Search for the cell housing the specified text and yield its [x, y] center coordinate. 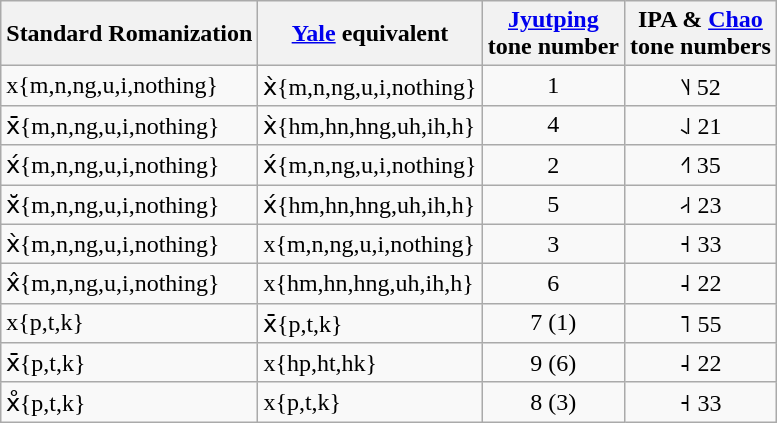
˥ 55 [701, 323]
7 (1) [553, 323]
˧˥ 35 [701, 165]
˥˨ 52 [701, 86]
˨˩ 21 [701, 125]
6 [553, 284]
x̂{m,n,ng,u,i,nothing} [130, 284]
x{hp,ht,hk} [370, 363]
x{hm,hn,hng,uh,ih,h} [370, 284]
3 [553, 244]
8 (3) [553, 402]
Standard Romanization [130, 34]
˨˧ 23 [701, 204]
Jyutpingtone number [553, 34]
IPA & Chao tone numbers [701, 34]
x́{hm,hn,hng,uh,ih,h} [370, 204]
x̆{m,n,ng,u,i,nothing} [130, 204]
1 [553, 86]
4 [553, 125]
2 [553, 165]
Yale equivalent [370, 34]
x̄{m,n,ng,u,i,nothing} [130, 125]
5 [553, 204]
9 (6) [553, 363]
x̀{hm,hn,hng,uh,ih,h} [370, 125]
x̊{p,t,k} [130, 402]
